Find where the given text appears and provide that cell's center as (x, y) coordinate. 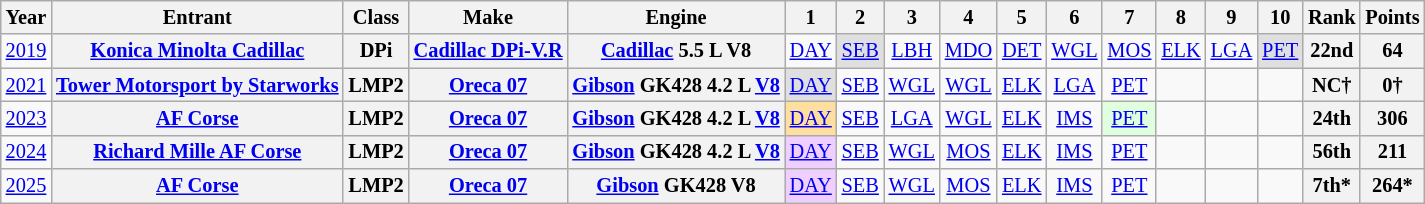
9 (1232, 17)
DPi (376, 51)
5 (1022, 17)
1 (811, 17)
4 (968, 17)
MDO (968, 51)
Points (1392, 17)
2023 (26, 118)
56th (1332, 152)
22nd (1332, 51)
Cadillac DPi-V.R (488, 51)
Cadillac 5.5 L V8 (676, 51)
2025 (26, 186)
10 (1280, 17)
Class (376, 17)
211 (1392, 152)
6 (1074, 17)
Richard Mille AF Corse (197, 152)
Konica Minolta Cadillac (197, 51)
2 (860, 17)
LBH (912, 51)
Entrant (197, 17)
2019 (26, 51)
Tower Motorsport by Starworks (197, 85)
3 (912, 17)
264* (1392, 186)
Gibson GK428 V8 (676, 186)
Year (26, 17)
0† (1392, 85)
64 (1392, 51)
7 (1129, 17)
8 (1180, 17)
7th* (1332, 186)
Rank (1332, 17)
24th (1332, 118)
Make (488, 17)
2024 (26, 152)
306 (1392, 118)
DET (1022, 51)
NC† (1332, 85)
2021 (26, 85)
Engine (676, 17)
